From the cell containing the given text, extract its center point as [X, Y] coordinate. 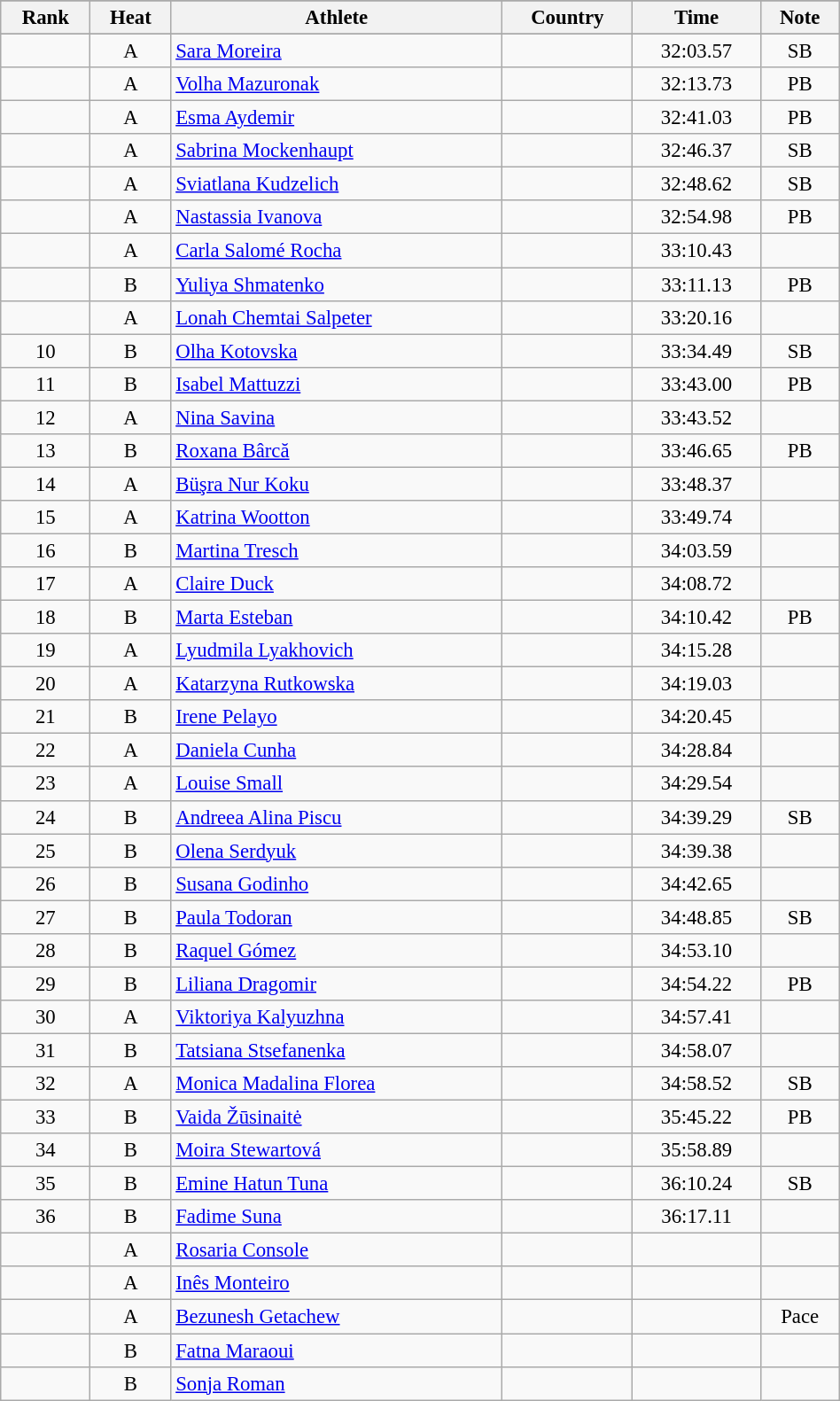
12 [46, 417]
Emine Hatun Tuna [337, 1184]
16 [46, 550]
Tatsiana Stsefanenka [337, 1050]
36 [46, 1217]
33:49.74 [696, 518]
33:10.43 [696, 251]
31 [46, 1050]
Note [799, 18]
Fadime Suna [337, 1217]
25 [46, 851]
29 [46, 984]
Rank [46, 18]
21 [46, 717]
33:20.16 [696, 317]
Büşra Nur Koku [337, 484]
Andreea Alina Piscu [337, 817]
24 [46, 817]
Country [567, 18]
Katrina Wootton [337, 518]
22 [46, 751]
34:58.07 [696, 1050]
33:46.65 [696, 451]
Athlete [337, 18]
Heat [131, 18]
34:29.54 [696, 784]
Sviatlana Kudzelich [337, 184]
Viktoriya Kalyuzhna [337, 1017]
14 [46, 484]
Claire Duck [337, 584]
Martina Tresch [337, 550]
13 [46, 451]
Monica Madalina Florea [337, 1084]
32 [46, 1084]
Fatna Maraoui [337, 1350]
34 [46, 1150]
Liliana Dragomir [337, 984]
26 [46, 883]
34:53.10 [696, 951]
28 [46, 951]
Louise Small [337, 784]
11 [46, 384]
Daniela Cunha [337, 751]
32:03.57 [696, 51]
33:34.49 [696, 351]
36:10.24 [696, 1184]
Nina Savina [337, 417]
35:58.89 [696, 1150]
Vaida Žūsinaitė [337, 1117]
23 [46, 784]
33:48.37 [696, 484]
34:20.45 [696, 717]
34:15.28 [696, 650]
34:58.52 [696, 1084]
Bezunesh Getachew [337, 1317]
18 [46, 618]
34:03.59 [696, 550]
33:43.52 [696, 417]
Time [696, 18]
34:42.65 [696, 883]
Irene Pelayo [337, 717]
Lonah Chemtai Salpeter [337, 317]
Volha Mazuronak [337, 84]
35 [46, 1184]
Nastassia Ivanova [337, 217]
34:28.84 [696, 751]
Inês Monteiro [337, 1284]
32:46.37 [696, 151]
Esma Aydemir [337, 118]
Olha Kotovska [337, 351]
Paula Todoran [337, 917]
Marta Esteban [337, 618]
34:48.85 [696, 917]
34:57.41 [696, 1017]
Rosaria Console [337, 1250]
Katarzyna Rutkowska [337, 684]
Raquel Gómez [337, 951]
15 [46, 518]
32:48.62 [696, 184]
Moira Stewartová [337, 1150]
35:45.22 [696, 1117]
34:39.38 [696, 851]
Isabel Mattuzzi [337, 384]
10 [46, 351]
34:39.29 [696, 817]
Sonja Roman [337, 1383]
17 [46, 584]
33 [46, 1117]
19 [46, 650]
34:08.72 [696, 584]
Olena Serdyuk [337, 851]
36:17.11 [696, 1217]
34:10.42 [696, 618]
34:19.03 [696, 684]
Sabrina Mockenhaupt [337, 151]
34:54.22 [696, 984]
Yuliya Shmatenko [337, 284]
32:41.03 [696, 118]
Pace [799, 1317]
32:54.98 [696, 217]
Susana Godinho [337, 883]
33:43.00 [696, 384]
Lyudmila Lyakhovich [337, 650]
33:11.13 [696, 284]
Roxana Bârcă [337, 451]
Sara Moreira [337, 51]
27 [46, 917]
Carla Salomé Rocha [337, 251]
20 [46, 684]
32:13.73 [696, 84]
30 [46, 1017]
